Determine the [X, Y] coordinate at the center of the cell enclosing the given text.  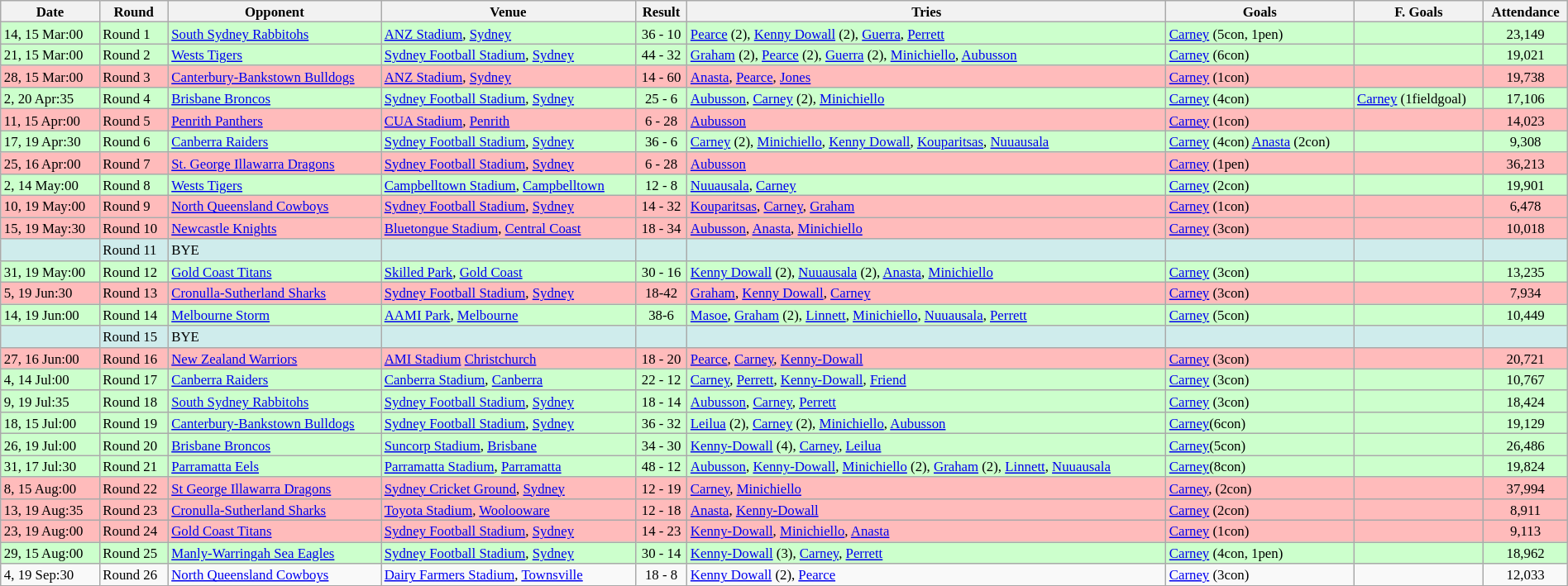
Pearce (2), Kenny Dowall (2), Guerra, Perrett [926, 33]
F. Goals [1419, 12]
Carney (4con) [1260, 98]
Campbelltown Stadium, Campbelltown [509, 185]
25 - 6 [662, 98]
12 - 19 [662, 488]
Round 12 [134, 271]
9,113 [1525, 531]
14, 19 Jun:00 [50, 315]
5, 19 Jun:30 [50, 293]
2, 20 Apr:35 [50, 98]
Parramatta Stadium, Parramatta [509, 466]
Aubusson, Carney (2), Minichiello [926, 98]
36,213 [1525, 163]
Round 4 [134, 98]
Attendance [1525, 12]
Aubusson, Kenny-Dowall, Minichiello (2), Graham (2), Linnett, Nuuausala [926, 466]
17, 19 Apr:30 [50, 141]
Result [662, 12]
Round 21 [134, 466]
2, 14 May:00 [50, 185]
18, 15 Jul:00 [50, 423]
Nuuausala, Carney [926, 185]
10,018 [1525, 228]
29, 15 Aug:00 [50, 553]
Carney, Minichiello [926, 488]
36 - 6 [662, 141]
10,767 [1525, 379]
Venue [509, 12]
Anasta, Kenny-Dowall [926, 510]
Kouparitsas, Carney, Graham [926, 207]
18 - 34 [662, 228]
15, 19 May:30 [50, 228]
6,478 [1525, 207]
Carney (2), Minichiello, Kenny Dowall, Kouparitsas, Nuuausala [926, 141]
Dairy Farmers Stadium, Townsville [509, 574]
8, 15 Aug:00 [50, 488]
21, 15 Mar:00 [50, 55]
Leilua (2), Carney (2), Minichiello, Aubusson [926, 423]
AMI Stadium Christchurch [509, 358]
Round 13 [134, 293]
Kenny-Dowall (4), Carney, Leilua [926, 445]
9,308 [1525, 141]
Carney, (2con) [1260, 488]
18-42 [662, 293]
Newcastle Knights [275, 228]
18 - 20 [662, 358]
Skilled Park, Gold Coast [509, 271]
13, 19 Aug:35 [50, 510]
10, 19 May:00 [50, 207]
Round 17 [134, 379]
19,021 [1525, 55]
17,106 [1525, 98]
St George Illawarra Dragons [275, 488]
19,738 [1525, 77]
Carney (5con) [1260, 315]
18,424 [1525, 402]
Round 20 [134, 445]
30 - 16 [662, 271]
Penrith Panthers [275, 120]
Carney, Perrett, Kenny-Dowall, Friend [926, 379]
Carney (4con, 1pen) [1260, 553]
Round 25 [134, 553]
14 - 23 [662, 531]
38-6 [662, 315]
44 - 32 [662, 55]
11, 15 Apr:00 [50, 120]
Canberra Stadium, Canberra [509, 379]
26,486 [1525, 445]
Anasta, Pearce, Jones [926, 77]
36 - 32 [662, 423]
Round 18 [134, 402]
Round 26 [134, 574]
Round 1 [134, 33]
Round 5 [134, 120]
Carney(6con) [1260, 423]
Round 9 [134, 207]
Round 19 [134, 423]
CUA Stadium, Penrith [509, 120]
9, 19 Jul:35 [50, 402]
Date [50, 12]
Round 15 [134, 336]
Tries [926, 12]
Round [134, 12]
Round 6 [134, 141]
26, 19 Jul:00 [50, 445]
19,901 [1525, 185]
31, 19 May:00 [50, 271]
AAMI Park, Melbourne [509, 315]
Graham (2), Pearce (2), Guerra (2), Minichiello, Aubusson [926, 55]
Toyota Stadium, Woolooware [509, 510]
Graham, Kenny Dowall, Carney [926, 293]
Masoe, Graham (2), Linnett, Minichiello, Nuuausala, Perrett [926, 315]
Bluetongue Stadium, Central Coast [509, 228]
Kenny-Dowall, Minichiello, Anasta [926, 531]
Parramatta Eels [275, 466]
Round 3 [134, 77]
10,449 [1525, 315]
Round 2 [134, 55]
28, 15 Mar:00 [50, 77]
Opponent [275, 12]
4, 14 Jul:00 [50, 379]
Kenny Dowall (2), Nuuausala (2), Anasta, Minichiello [926, 271]
St. George Illawarra Dragons [275, 163]
Aubusson, Carney, Perrett [926, 402]
31, 17 Jul:30 [50, 466]
25, 16 Apr:00 [50, 163]
Round 14 [134, 315]
Round 7 [134, 163]
27, 16 Jun:00 [50, 358]
Pearce, Carney, Kenny-Dowall [926, 358]
Carney (1pen) [1260, 163]
12 - 18 [662, 510]
Melbourne Storm [275, 315]
22 - 12 [662, 379]
Carney(8con) [1260, 466]
Round 11 [134, 250]
19,129 [1525, 423]
Carney (1fieldgoal) [1419, 98]
Round 10 [134, 228]
Round 8 [134, 185]
Round 24 [134, 531]
Round 22 [134, 488]
48 - 12 [662, 466]
18 - 14 [662, 402]
12,033 [1525, 574]
23,149 [1525, 33]
Carney (5con, 1pen) [1260, 33]
36 - 10 [662, 33]
Round 16 [134, 358]
Goals [1260, 12]
8,911 [1525, 510]
12 - 8 [662, 185]
37,994 [1525, 488]
14 - 32 [662, 207]
Aubusson, Anasta, Minichiello [926, 228]
Carney (6con) [1260, 55]
23, 19 Aug:00 [50, 531]
Round 23 [134, 510]
Sydney Cricket Ground, Sydney [509, 488]
20,721 [1525, 358]
New Zealand Warriors [275, 358]
34 - 30 [662, 445]
Carney (4con) Anasta (2con) [1260, 141]
4, 19 Sep:30 [50, 574]
30 - 14 [662, 553]
14,023 [1525, 120]
Suncorp Stadium, Brisbane [509, 445]
Kenny Dowall (2), Pearce [926, 574]
18,962 [1525, 553]
13,235 [1525, 271]
Carney(5con) [1260, 445]
18 - 8 [662, 574]
14, 15 Mar:00 [50, 33]
7,934 [1525, 293]
Kenny-Dowall (3), Carney, Perrett [926, 553]
19,824 [1525, 466]
Manly-Warringah Sea Eagles [275, 553]
14 - 60 [662, 77]
